Locate the cell with the specified text and output its [X, Y] center coordinate. 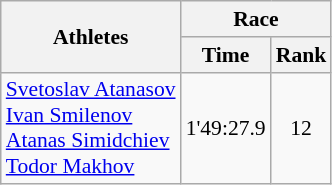
12 [302, 128]
Svetoslav AtanasovIvan SmilenovAtanas SimidchievTodor Makhov [91, 128]
Time [226, 55]
Athletes [91, 36]
Rank [302, 55]
Race [256, 19]
1'49:27.9 [226, 128]
